Search for the cell housing the specified text and yield its (X, Y) center coordinate. 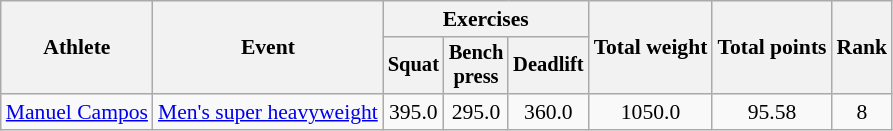
Total weight (651, 48)
Squat (414, 66)
395.0 (414, 112)
Rank (862, 48)
360.0 (548, 112)
Total points (772, 48)
Men's super heavyweight (268, 112)
Benchpress (476, 66)
Manuel Campos (77, 112)
Exercises (486, 19)
Event (268, 48)
Athlete (77, 48)
295.0 (476, 112)
Deadlift (548, 66)
95.58 (772, 112)
8 (862, 112)
1050.0 (651, 112)
